Locate the cell with the specified text and output its [X, Y] center coordinate. 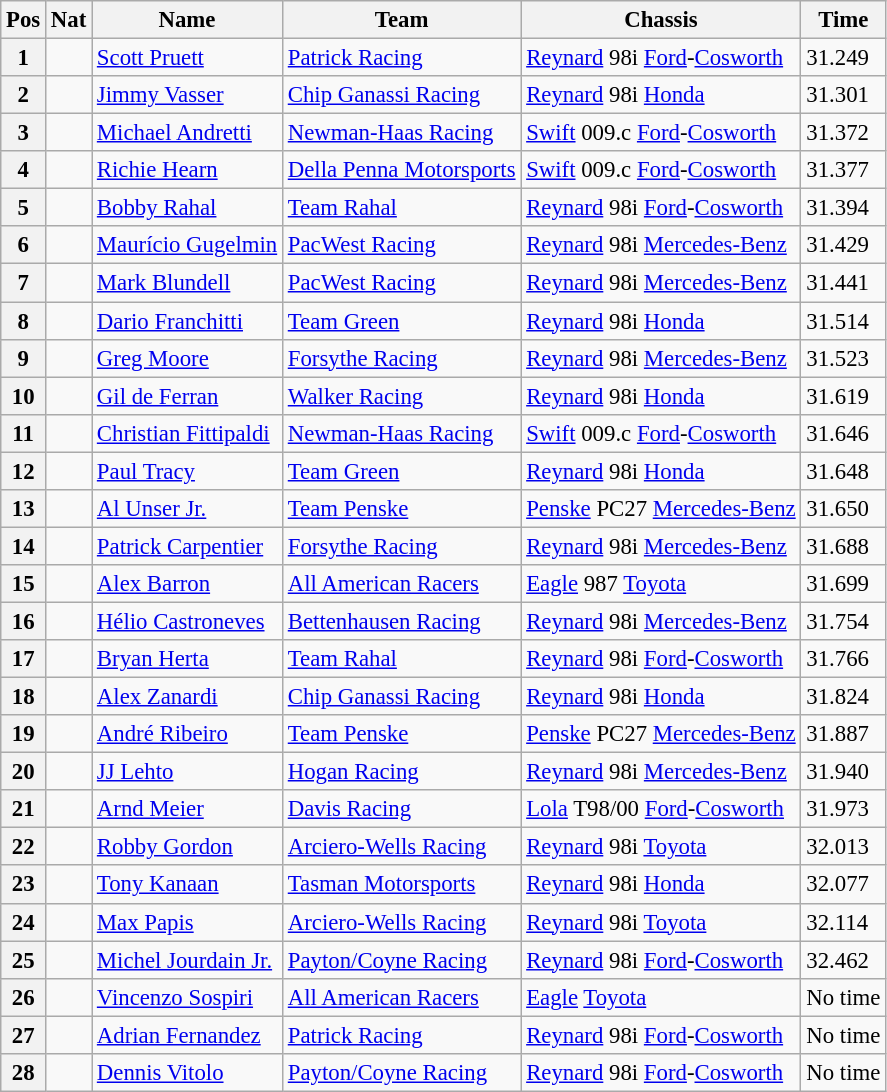
13 [24, 509]
Pos [24, 20]
Chassis [661, 20]
Name [188, 20]
Patrick Carpentier [188, 546]
31.973 [844, 809]
31.394 [844, 208]
Robby Gordon [188, 847]
Christian Fittipaldi [188, 433]
28 [24, 1073]
Alex Zanardi [188, 697]
4 [24, 170]
Bettenhausen Racing [401, 621]
31.249 [844, 58]
18 [24, 697]
31.441 [844, 283]
Alex Barron [188, 584]
Adrian Fernandez [188, 1035]
Maurício Gugelmin [188, 245]
3 [24, 133]
Max Papis [188, 922]
Team [401, 20]
Eagle 987 Toyota [661, 584]
16 [24, 621]
Hogan Racing [401, 772]
31.646 [844, 433]
André Ribeiro [188, 734]
Dennis Vitolo [188, 1073]
1 [24, 58]
23 [24, 885]
21 [24, 809]
10 [24, 396]
Scott Pruett [188, 58]
Michel Jourdain Jr. [188, 960]
31.887 [844, 734]
Davis Racing [401, 809]
15 [24, 584]
32.013 [844, 847]
Vincenzo Sospiri [188, 997]
Arnd Meier [188, 809]
Dario Franchitti [188, 321]
31.301 [844, 95]
31.514 [844, 321]
Nat [69, 20]
8 [24, 321]
Bobby Rahal [188, 208]
31.648 [844, 471]
24 [24, 922]
31.699 [844, 584]
12 [24, 471]
25 [24, 960]
22 [24, 847]
31.766 [844, 659]
5 [24, 208]
Tony Kanaan [188, 885]
31.688 [844, 546]
Gil de Ferran [188, 396]
32.077 [844, 885]
31.429 [844, 245]
Walker Racing [401, 396]
Tasman Motorsports [401, 885]
31.619 [844, 396]
Michael Andretti [188, 133]
Richie Hearn [188, 170]
Hélio Castroneves [188, 621]
31.940 [844, 772]
6 [24, 245]
JJ Lehto [188, 772]
19 [24, 734]
Greg Moore [188, 358]
31.372 [844, 133]
Jimmy Vasser [188, 95]
Bryan Herta [188, 659]
Paul Tracy [188, 471]
31.523 [844, 358]
31.824 [844, 697]
Eagle Toyota [661, 997]
9 [24, 358]
31.377 [844, 170]
Al Unser Jr. [188, 509]
17 [24, 659]
31.650 [844, 509]
Della Penna Motorsports [401, 170]
14 [24, 546]
26 [24, 997]
Mark Blundell [188, 283]
Time [844, 20]
32.114 [844, 922]
7 [24, 283]
Lola T98/00 Ford-Cosworth [661, 809]
31.754 [844, 621]
2 [24, 95]
32.462 [844, 960]
27 [24, 1035]
20 [24, 772]
11 [24, 433]
